Provide the [X, Y] coordinate of the cell's center where the given text is located.  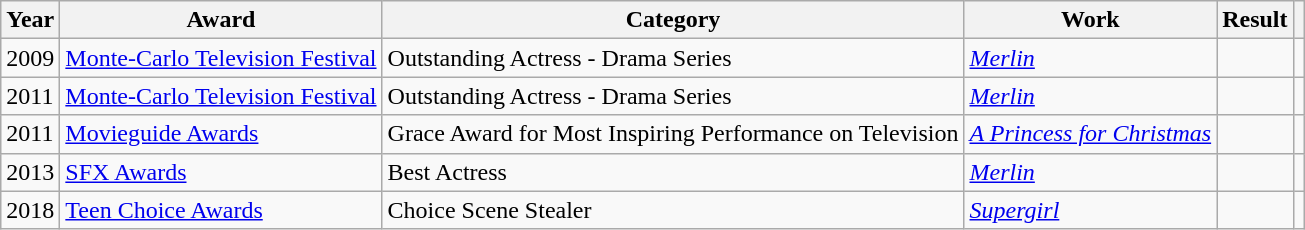
Result [1255, 20]
A Princess for Christmas [1090, 134]
Work [1090, 20]
Grace Award for Most Inspiring Performance on Television [673, 134]
2018 [30, 210]
SFX Awards [221, 172]
Teen Choice Awards [221, 210]
Best Actress [673, 172]
Choice Scene Stealer [673, 210]
Supergirl [1090, 210]
Movieguide Awards [221, 134]
Year [30, 20]
Category [673, 20]
Award [221, 20]
2013 [30, 172]
2009 [30, 58]
